Search for the cell housing the specified text and yield its [X, Y] center coordinate. 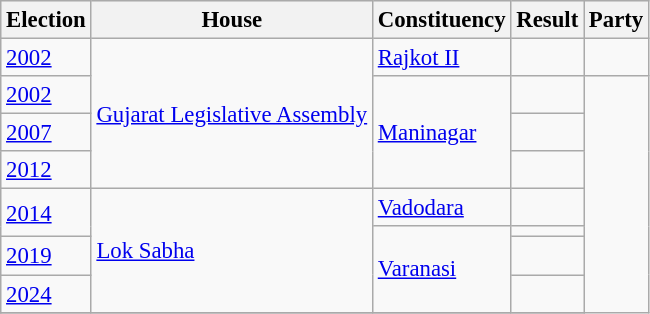
2012 [46, 170]
Varanasi [441, 269]
Vadodara [441, 208]
Rajkot II [441, 58]
2007 [46, 133]
2019 [46, 256]
2014 [46, 213]
House [232, 20]
Election [46, 20]
Maninagar [441, 132]
Lok Sabha [232, 250]
Party [616, 20]
Result [548, 20]
Constituency [441, 20]
Gujarat Legislative Assembly [232, 114]
2024 [46, 294]
